Pinpoint the cell where the given text exists, returning its [x, y] midpoint coordinate. 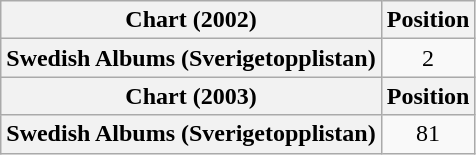
81 [428, 134]
Chart (2002) [191, 20]
2 [428, 58]
Chart (2003) [191, 96]
